Find where the given text appears and provide that cell's center as (x, y) coordinate. 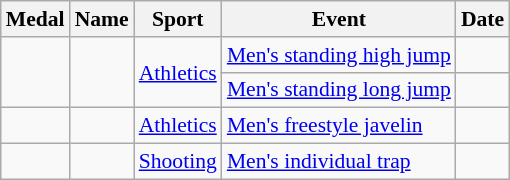
Sport (178, 19)
Men's individual trap (339, 162)
Men's standing long jump (339, 90)
Men's freestyle javelin (339, 126)
Date (482, 19)
Name (102, 19)
Medal (36, 19)
Event (339, 19)
Shooting (178, 162)
Men's standing high jump (339, 55)
